For the text-containing cell, return its midpoint in [x, y] coordinate format. 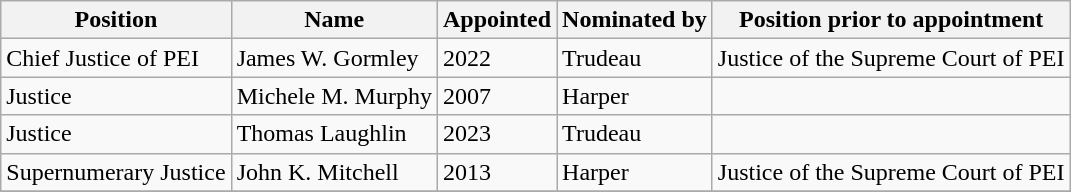
Michele M. Murphy [334, 96]
2013 [496, 172]
Supernumerary Justice [116, 172]
2023 [496, 134]
Appointed [496, 20]
Position [116, 20]
Name [334, 20]
Nominated by [635, 20]
2007 [496, 96]
Chief Justice of PEI [116, 58]
John K. Mitchell [334, 172]
2022 [496, 58]
Position prior to appointment [891, 20]
Thomas Laughlin [334, 134]
James W. Gormley [334, 58]
